Detect which cell encompasses the target text, then output its (X, Y) center coordinate. 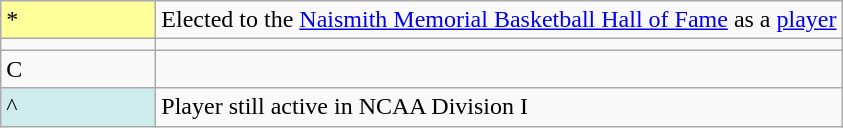
Player still active in NCAA Division I (499, 107)
* (78, 20)
C (78, 69)
^ (78, 107)
Elected to the Naismith Memorial Basketball Hall of Fame as a player (499, 20)
